Locate the cell with the specified text and output its [X, Y] center coordinate. 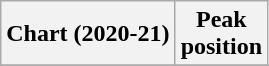
Peakposition [221, 34]
Chart (2020-21) [88, 34]
